Return the (x, y) coordinate for the center point of the cell that contains the specified text.  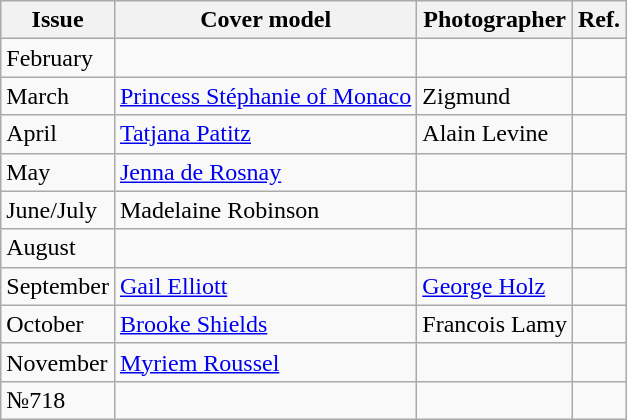
Myriem Roussel (265, 362)
Photographer (495, 20)
Tatjana Patitz (265, 134)
October (58, 324)
Zigmund (495, 96)
Gail Elliott (265, 286)
Ref. (598, 20)
Alain Levine (495, 134)
Francois Lamy (495, 324)
Jenna de Rosnay (265, 172)
Issue (58, 20)
August (58, 248)
George Holz (495, 286)
Cover model (265, 20)
Princess Stéphanie of Monaco (265, 96)
March (58, 96)
April (58, 134)
Brooke Shields (265, 324)
June/July (58, 210)
May (58, 172)
№718 (58, 400)
September (58, 286)
February (58, 58)
November (58, 362)
Madelaine Robinson (265, 210)
